Extract the [x, y] coordinate from the center of the cell holding the provided text.  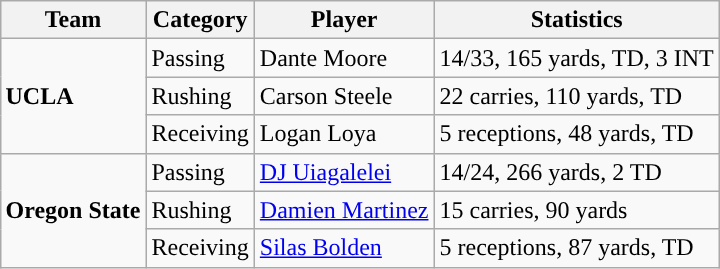
Dante Moore [344, 58]
Logan Loya [344, 134]
5 receptions, 87 yards, TD [576, 248]
5 receptions, 48 yards, TD [576, 134]
Category [200, 20]
Oregon State [73, 210]
UCLA [73, 96]
Damien Martinez [344, 210]
Silas Bolden [344, 248]
Player [344, 20]
DJ Uiagalelei [344, 172]
Statistics [576, 20]
15 carries, 90 yards [576, 210]
22 carries, 110 yards, TD [576, 96]
Team [73, 20]
14/33, 165 yards, TD, 3 INT [576, 58]
14/24, 266 yards, 2 TD [576, 172]
Carson Steele [344, 96]
